Identify which cell holds the provided text, then report its (X, Y) central coordinate. 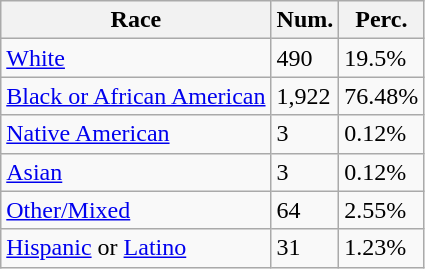
Perc. (382, 20)
2.55% (382, 210)
Hispanic or Latino (136, 248)
31 (305, 248)
64 (305, 210)
Asian (136, 172)
Black or African American (136, 96)
Num. (305, 20)
76.48% (382, 96)
490 (305, 58)
Other/Mixed (136, 210)
19.5% (382, 58)
1,922 (305, 96)
Native American (136, 134)
1.23% (382, 248)
White (136, 58)
Race (136, 20)
